Return the (X, Y) coordinate for the center point of the cell that contains the specified text.  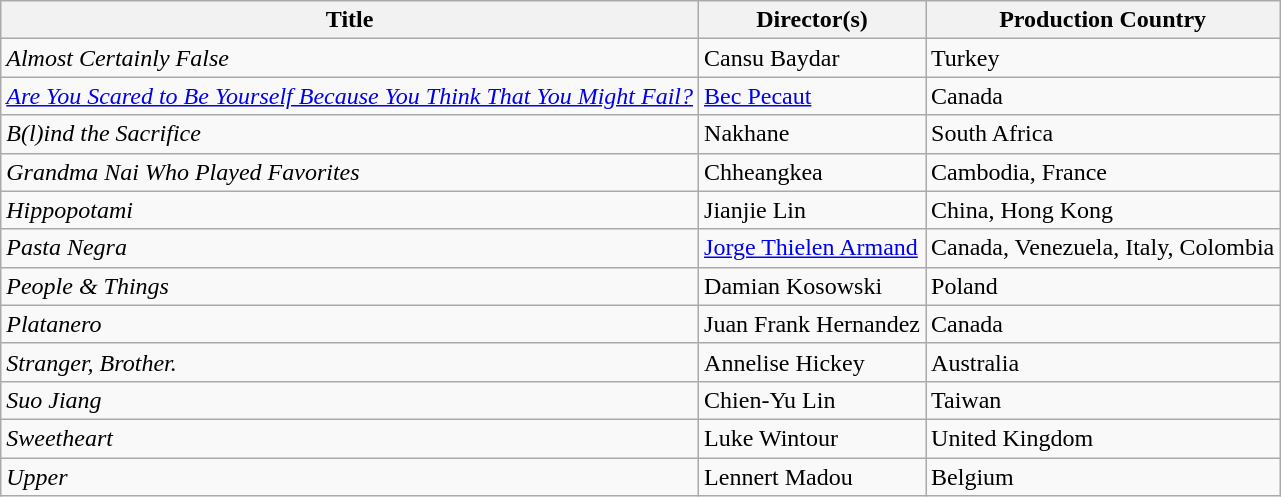
Luke Wintour (812, 438)
United Kingdom (1103, 438)
Almost Certainly False (350, 58)
Grandma Nai Who Played Favorites (350, 172)
Are You Scared to Be Yourself Because You Think That You Might Fail? (350, 96)
Lennert Madou (812, 477)
Cambodia, France (1103, 172)
Annelise Hickey (812, 362)
Hippopotami (350, 210)
Stranger, Brother. (350, 362)
Turkey (1103, 58)
Jorge Thielen Armand (812, 248)
Upper (350, 477)
Jianjie Lin (812, 210)
Chien-Yu Lin (812, 400)
Platanero (350, 324)
Director(s) (812, 20)
B(l)ind the Sacrifice (350, 134)
Poland (1103, 286)
Canada, Venezuela, Italy, Colombia (1103, 248)
Bec Pecaut (812, 96)
Australia (1103, 362)
Cansu Baydar (812, 58)
Juan Frank Hernandez (812, 324)
Production Country (1103, 20)
Title (350, 20)
Sweetheart (350, 438)
Belgium (1103, 477)
Suo Jiang (350, 400)
South Africa (1103, 134)
Pasta Negra (350, 248)
Nakhane (812, 134)
People & Things (350, 286)
China, Hong Kong (1103, 210)
Taiwan (1103, 400)
Damian Kosowski (812, 286)
Chheangkea (812, 172)
